From the cell containing the given text, extract its center point as [X, Y] coordinate. 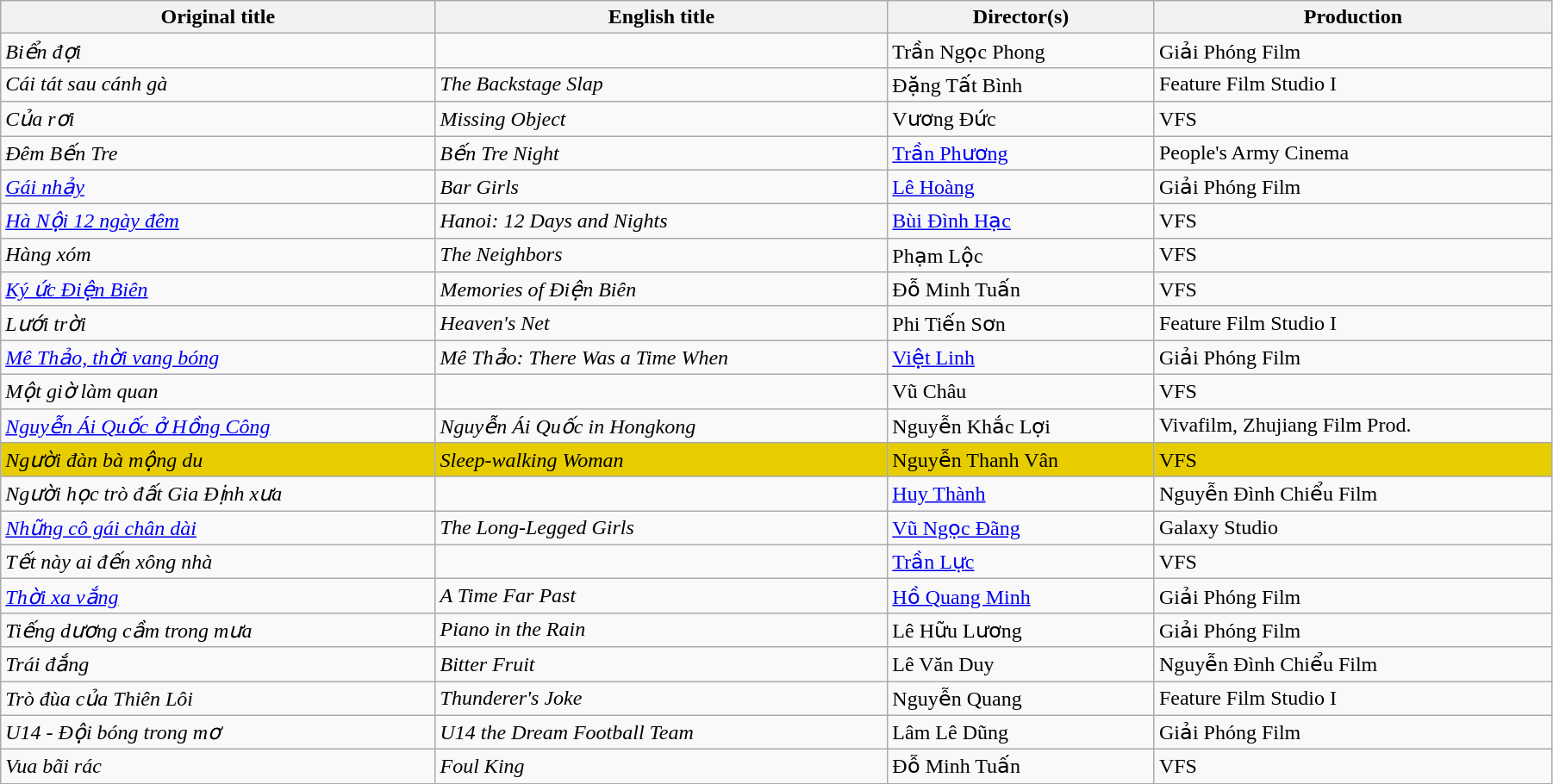
Trần Phương [1021, 153]
Trò đùa của Thiên Lôi [218, 698]
Người học trò đất Gia Định xưa [218, 494]
Nguyễn Thanh Vân [1021, 460]
Trần Lực [1021, 562]
Trần Ngọc Phong [1021, 51]
Lê Hữu Lương [1021, 630]
Galaxy Studio [1353, 528]
Những cô gái chân dài [218, 528]
Hà Nội 12 ngày đêm [218, 221]
Vương Đức [1021, 119]
Bar Girls [662, 187]
Thời xa vắng [218, 596]
Bitter Fruit [662, 664]
Người đàn bà mộng du [218, 460]
Gái nhảy [218, 187]
Đặng Tất Bình [1021, 84]
Memories of Điện Biên [662, 289]
Cái tát sau cánh gà [218, 84]
Vua bãi rác [218, 767]
Việt Linh [1021, 358]
Một giờ làm quan [218, 391]
Tiếng dương cầm trong mưa [218, 630]
Nguyễn Khắc Lợi [1021, 426]
Sleep-walking Woman [662, 460]
Original title [218, 17]
Lê Hoàng [1021, 187]
Vũ Ngọc Đãng [1021, 528]
Foul King [662, 767]
Tết này ai đến xông nhà [218, 562]
Vivafilm, Zhujiang Film Prod. [1353, 426]
The Neighbors [662, 255]
Phi Tiến Sơn [1021, 323]
The Long-Legged Girls [662, 528]
Production [1353, 17]
Lê Văn Duy [1021, 664]
Missing Object [662, 119]
Nguyễn Ái Quốc in Hongkong [662, 426]
Phạm Lộc [1021, 255]
Biển đợi [218, 51]
Nguyễn Quang [1021, 698]
The Backstage Slap [662, 84]
Hàng xóm [218, 255]
Thunderer's Joke [662, 698]
Mê Thảo, thời vang bóng [218, 358]
A Time Far Past [662, 596]
Bến Tre Night [662, 153]
U14 the Dream Football Team [662, 732]
Nguyễn Ái Quốc ở Hồng Công [218, 426]
Đêm Bến Tre [218, 153]
Lưới trời [218, 323]
Bùi Đình Hạc [1021, 221]
Vũ Châu [1021, 391]
Ký ức Điện Biên [218, 289]
Trái đắng [218, 664]
People's Army Cinema [1353, 153]
Piano in the Rain [662, 630]
U14 - Đội bóng trong mơ [218, 732]
Hồ Quang Minh [1021, 596]
Lâm Lê Dũng [1021, 732]
Heaven's Net [662, 323]
English title [662, 17]
Hanoi: 12 Days and Nights [662, 221]
Mê Thảo: There Was a Time When [662, 358]
Director(s) [1021, 17]
Huy Thành [1021, 494]
Của rơi [218, 119]
